Scan for the cell matching the given text and deliver its [x, y] coordinate at center. 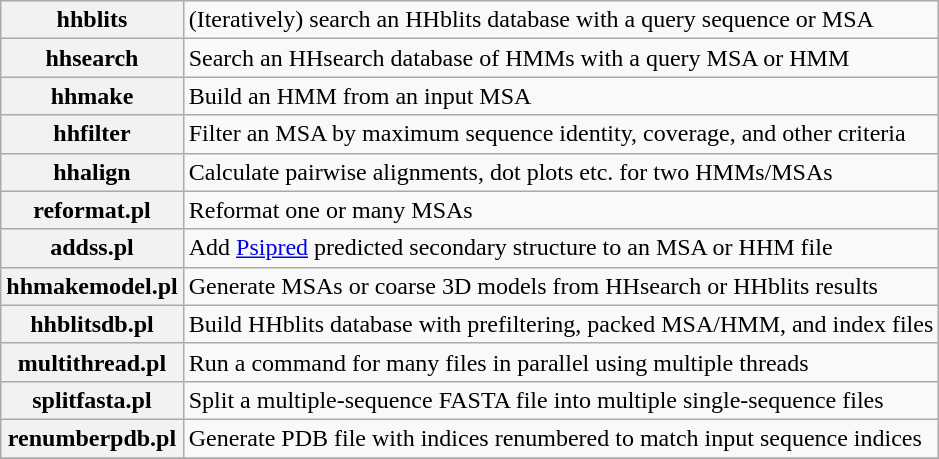
hhblits [92, 20]
Reformat one or many MSAs [561, 210]
Filter an MSA by maximum sequence identity, coverage, and other criteria [561, 134]
(Iteratively) search an HHblits database with a query sequence or MSA [561, 20]
Build an HMM from an input MSA [561, 96]
Generate PDB file with indices renumbered to match input sequence indices [561, 438]
hhmakemodel.pl [92, 286]
Search an HHsearch database of HMMs with a query MSA or HMM [561, 58]
renumberpdb.pl [92, 438]
addss.pl [92, 248]
reformat.pl [92, 210]
Calculate pairwise alignments, dot plots etc. for two HMMs/MSAs [561, 172]
Add Psipred predicted secondary structure to an MSA or HHM file [561, 248]
hhalign [92, 172]
hhsearch [92, 58]
Run a command for many files in parallel using multiple threads [561, 362]
splitfasta.pl [92, 400]
Split a multiple-sequence FASTA file into multiple single-sequence files [561, 400]
Generate MSAs or coarse 3D models from HHsearch or HHblits results [561, 286]
hhblitsdb.pl [92, 324]
hhfilter [92, 134]
hhmake [92, 96]
Build HHblits database with prefiltering, packed MSA/HMM, and index files [561, 324]
multithread.pl [92, 362]
